Locate the cell with the specified text and output its (X, Y) center coordinate. 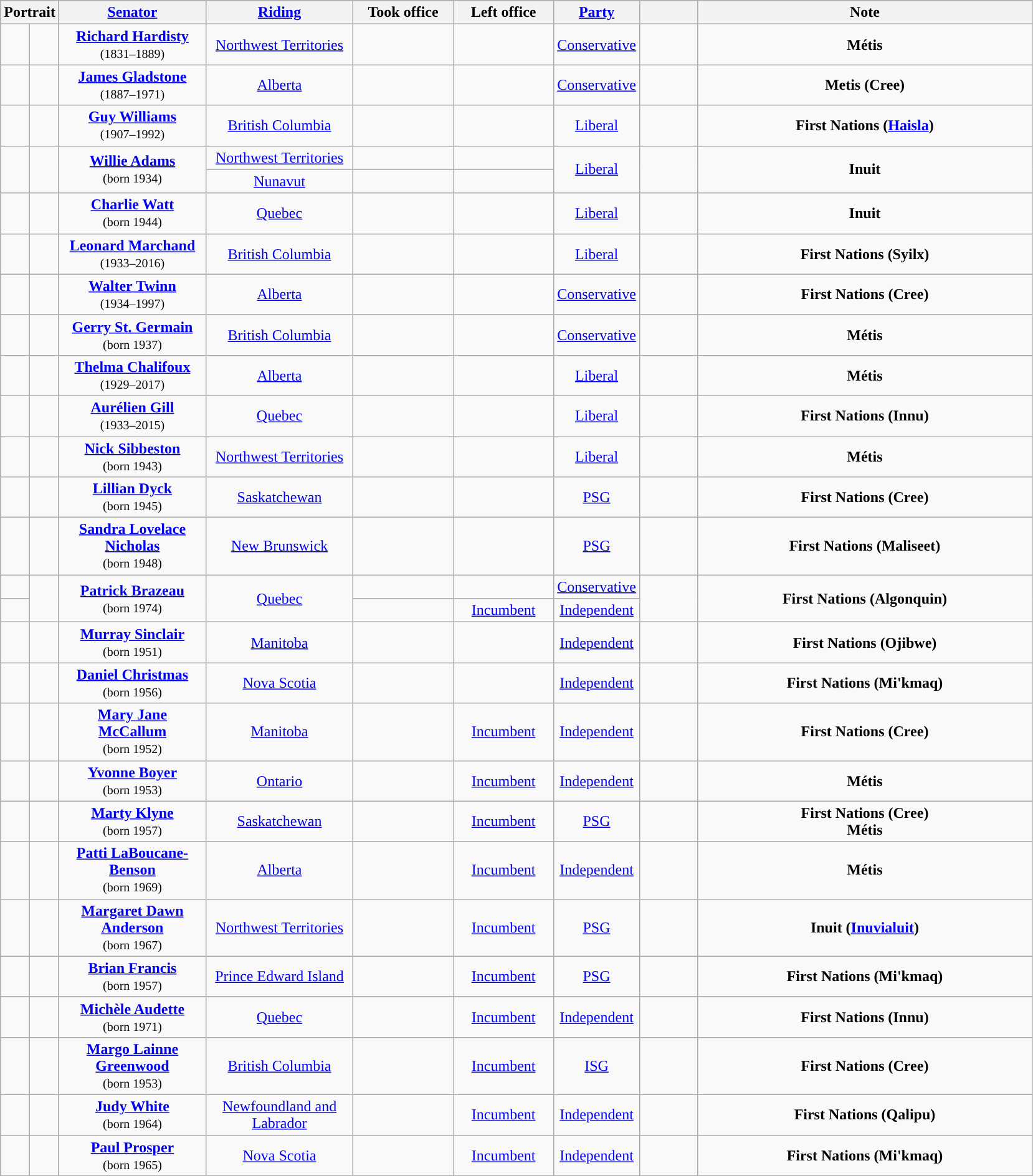
Aurélien Gill(1933–2015) (132, 416)
Took office (404, 12)
Ontario (279, 781)
Portrait (30, 12)
Murray Sinclair(born 1951) (132, 643)
Note (865, 12)
Patrick Brazeau(born 1974) (132, 599)
New Brunswick (279, 546)
Guy Williams(1907–1992) (132, 126)
Leonard Marchand(1933–2016) (132, 254)
Walter Twinn(1934–1997) (132, 294)
Thelma Chalifoux(1929–2017) (132, 375)
First Nations (Ojibwe) (865, 643)
Lillian Dyck(born 1945) (132, 497)
Patti LaBoucane-Benson(born 1969) (132, 870)
Paul Prosper(born 1965) (132, 1155)
Mary Jane McCallum(born 1952) (132, 732)
Prince Edward Island (279, 977)
Gerry St. Germain(born 1937) (132, 335)
Richard Hardisty(1831–1889) (132, 45)
Left office (503, 12)
Brian Francis(born 1957) (132, 977)
Newfoundland and Labrador (279, 1115)
Senator (132, 12)
ISG (597, 1066)
First Nations (Haisla) (865, 126)
Judy White(born 1964) (132, 1115)
Metis (Cree) (865, 85)
Michèle Audette(born 1971) (132, 1017)
First Nations (Maliseet) (865, 546)
Margo Lainne Greenwood(born 1953) (132, 1066)
Nick Sibbeston(born 1943) (132, 456)
Nunavut (279, 181)
First Nations (Cree)Métis (865, 821)
Sandra Lovelace Nicholas(born 1948) (132, 546)
Riding (279, 12)
First Nations (Qalipu) (865, 1115)
Inuit (Inuvialuit) (865, 927)
Daniel Christmas(born 1956) (132, 683)
Marty Klyne(born 1957) (132, 821)
First Nations (Syilx) (865, 254)
James Gladstone(1887–1971) (132, 85)
Yvonne Boyer(born 1953) (132, 781)
Willie Adams(born 1934) (132, 169)
Margaret Dawn Anderson(born 1967) (132, 927)
First Nations (Algonquin) (865, 599)
Party (597, 12)
Charlie Watt(born 1944) (132, 213)
